Search for the cell housing the specified text and yield its [X, Y] center coordinate. 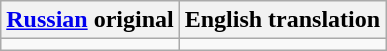
Russian original [90, 20]
English translation [282, 20]
